Determine the (X, Y) coordinate at the center of the cell enclosing the given text.  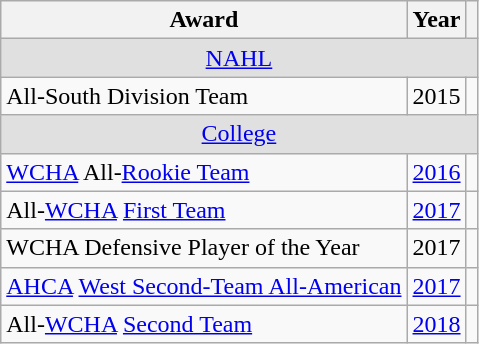
2015 (436, 96)
2016 (436, 172)
All-WCHA First Team (204, 210)
All-South Division Team (204, 96)
WCHA All-Rookie Team (204, 172)
Award (204, 20)
AHCA West Second-Team All-American (204, 286)
Year (436, 20)
WCHA Defensive Player of the Year (204, 248)
2018 (436, 324)
All-WCHA Second Team (204, 324)
College (239, 134)
NAHL (239, 58)
